For the text-containing cell, return its midpoint in (x, y) coordinate format. 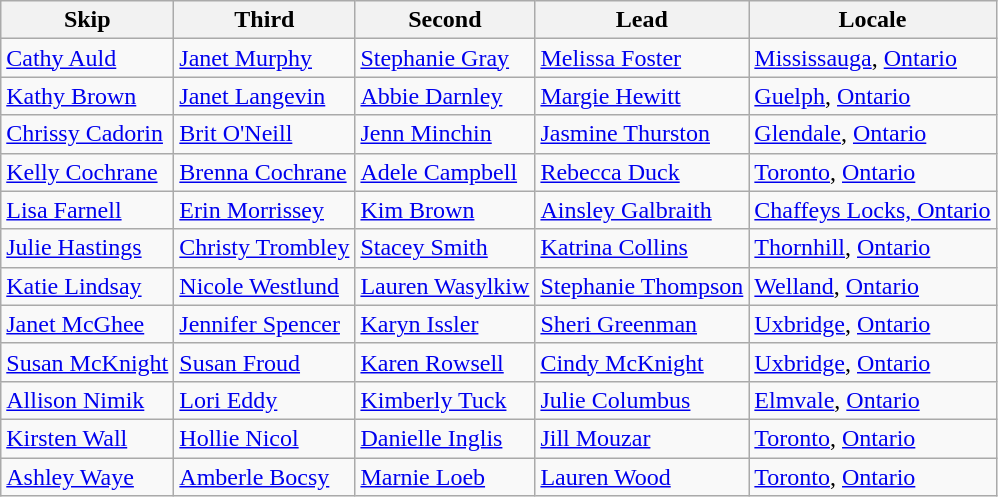
Karen Rowsell (445, 362)
Katie Lindsay (88, 286)
Elmvale, Ontario (872, 400)
Lead (642, 20)
Margie Hewitt (642, 96)
Chrissy Cadorin (88, 134)
Katrina Collins (642, 248)
Marnie Loeb (445, 477)
Cindy McKnight (642, 362)
Julie Columbus (642, 400)
Kathy Brown (88, 96)
Lisa Farnell (88, 210)
Nicole Westlund (264, 286)
Mississauga, Ontario (872, 58)
Susan McKnight (88, 362)
Stacey Smith (445, 248)
Kelly Cochrane (88, 172)
Glendale, Ontario (872, 134)
Kimberly Tuck (445, 400)
Ainsley Galbraith (642, 210)
Locale (872, 20)
Cathy Auld (88, 58)
Jenn Minchin (445, 134)
Lauren Wasylkiw (445, 286)
Lauren Wood (642, 477)
Allison Nimik (88, 400)
Karyn Issler (445, 324)
Rebecca Duck (642, 172)
Stephanie Thompson (642, 286)
Julie Hastings (88, 248)
Skip (88, 20)
Stephanie Gray (445, 58)
Kirsten Wall (88, 438)
Thornhill, Ontario (872, 248)
Melissa Foster (642, 58)
Sheri Greenman (642, 324)
Jasmine Thurston (642, 134)
Brenna Cochrane (264, 172)
Lori Eddy (264, 400)
Hollie Nicol (264, 438)
Jill Mouzar (642, 438)
Janet Murphy (264, 58)
Danielle Inglis (445, 438)
Ashley Waye (88, 477)
Second (445, 20)
Susan Froud (264, 362)
Brit O'Neill (264, 134)
Guelph, Ontario (872, 96)
Third (264, 20)
Chaffeys Locks, Ontario (872, 210)
Abbie Darnley (445, 96)
Adele Campbell (445, 172)
Erin Morrissey (264, 210)
Janet McGhee (88, 324)
Amberle Bocsy (264, 477)
Christy Trombley (264, 248)
Janet Langevin (264, 96)
Kim Brown (445, 210)
Jennifer Spencer (264, 324)
Welland, Ontario (872, 286)
